Identify which cell holds the provided text, then report its (X, Y) central coordinate. 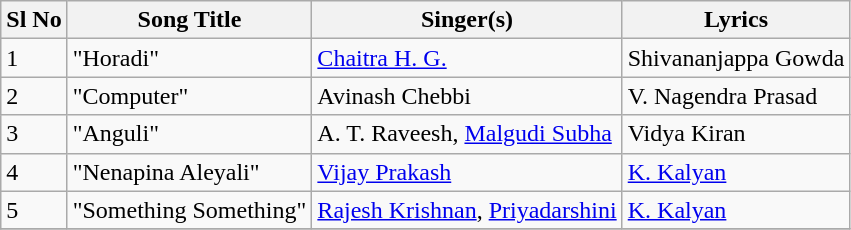
Singer(s) (467, 20)
Song Title (190, 20)
2 (34, 96)
3 (34, 134)
Avinash Chebbi (467, 96)
5 (34, 210)
A. T. Raveesh, Malgudi Subha (467, 134)
1 (34, 58)
"Computer" (190, 96)
Vijay Prakash (467, 172)
Lyrics (736, 20)
"Something Something" (190, 210)
Shivananjappa Gowda (736, 58)
Vidya Kiran (736, 134)
4 (34, 172)
Rajesh Krishnan, Priyadarshini (467, 210)
Sl No (34, 20)
"Anguli" (190, 134)
"Horadi" (190, 58)
"Nenapina Aleyali" (190, 172)
V. Nagendra Prasad (736, 96)
Chaitra H. G. (467, 58)
